Capture the cell that displays the provided text and extract its [x, y] central coordinate. 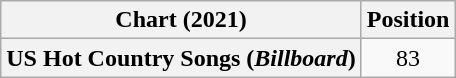
83 [408, 58]
Chart (2021) [181, 20]
US Hot Country Songs (Billboard) [181, 58]
Position [408, 20]
